Return [X, Y] of the center of cell containing provided text 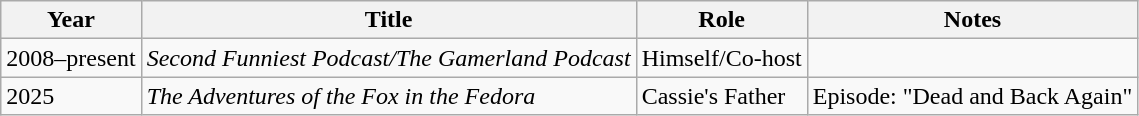
Second Funniest Podcast/The Gamerland Podcast [388, 58]
Notes [972, 20]
The Adventures of the Fox in the Fedora [388, 96]
2008–present [71, 58]
Year [71, 20]
Episode: "Dead and Back Again" [972, 96]
Title [388, 20]
Himself/Co-host [722, 58]
2025 [71, 96]
Cassie's Father [722, 96]
Role [722, 20]
